Search for the cell housing the specified text and yield its [x, y] center coordinate. 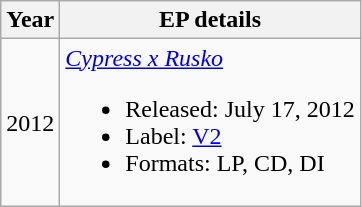
EP details [210, 20]
Year [30, 20]
2012 [30, 122]
Cypress x RuskoReleased: July 17, 2012Label: V2Formats: LP, CD, DI [210, 122]
